From the cell containing the given text, extract its center point as [x, y] coordinate. 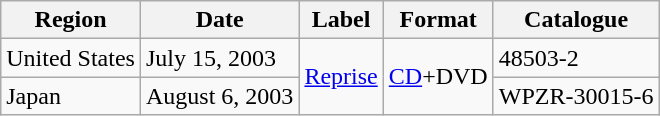
Label [341, 20]
48503-2 [576, 58]
Date [219, 20]
Catalogue [576, 20]
July 15, 2003 [219, 58]
WPZR-30015-6 [576, 96]
United States [71, 58]
CD+DVD [438, 77]
August 6, 2003 [219, 96]
Reprise [341, 77]
Japan [71, 96]
Format [438, 20]
Region [71, 20]
